Locate the cell with the specified text and output its (x, y) center coordinate. 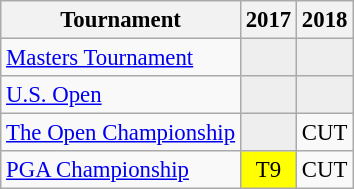
Masters Tournament (121, 58)
The Open Championship (121, 133)
U.S. Open (121, 95)
2018 (325, 20)
Tournament (121, 20)
2017 (268, 20)
T9 (268, 170)
PGA Championship (121, 170)
